For the text-containing cell, return its midpoint in [X, Y] coordinate format. 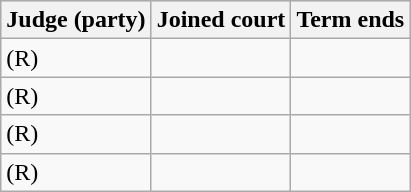
Joined court [221, 20]
Judge (party) [76, 20]
Term ends [350, 20]
